Detect which cell encompasses the target text, then output its (x, y) center coordinate. 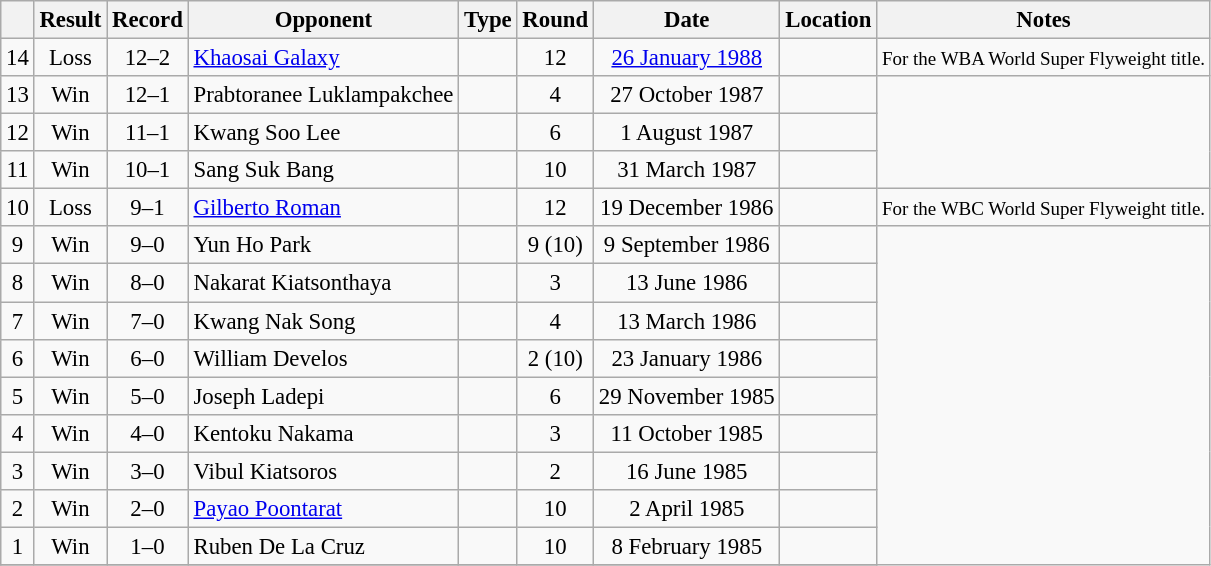
27 October 1987 (686, 95)
13 March 1986 (686, 321)
13 June 1986 (686, 283)
For the WBC World Super Flyweight title. (1044, 208)
Payao Poontarat (324, 509)
Result (70, 20)
Ruben De La Cruz (324, 546)
Kwang Nak Song (324, 321)
Joseph Ladepi (324, 396)
11 (18, 170)
16 June 1985 (686, 471)
9 (18, 245)
Location (828, 20)
Kwang Soo Lee (324, 133)
For the WBA World Super Flyweight title. (1044, 58)
Sang Suk Bang (324, 170)
Round (555, 20)
Kentoku Nakama (324, 433)
7–0 (148, 321)
3–0 (148, 471)
William Develos (324, 358)
2–0 (148, 509)
Vibul Kiatsoros (324, 471)
31 March 1987 (686, 170)
10–1 (148, 170)
8–0 (148, 283)
Khaosai Galaxy (324, 58)
Type (488, 20)
14 (18, 58)
Date (686, 20)
5–0 (148, 396)
12–2 (148, 58)
23 January 1986 (686, 358)
Prabtoranee Luklampakchee (324, 95)
7 (18, 321)
Record (148, 20)
Nakarat Kiatsonthaya (324, 283)
11 October 1985 (686, 433)
2 (10) (555, 358)
Yun Ho Park (324, 245)
9–0 (148, 245)
2 April 1985 (686, 509)
1 (18, 546)
9 September 1986 (686, 245)
Gilberto Roman (324, 208)
9 (10) (555, 245)
13 (18, 95)
8 February 1985 (686, 546)
Notes (1044, 20)
26 January 1988 (686, 58)
12–1 (148, 95)
8 (18, 283)
Opponent (324, 20)
19 December 1986 (686, 208)
11–1 (148, 133)
1–0 (148, 546)
29 November 1985 (686, 396)
9–1 (148, 208)
5 (18, 396)
1 August 1987 (686, 133)
6–0 (148, 358)
4–0 (148, 433)
